Pinpoint the cell where the given text exists, returning its [X, Y] midpoint coordinate. 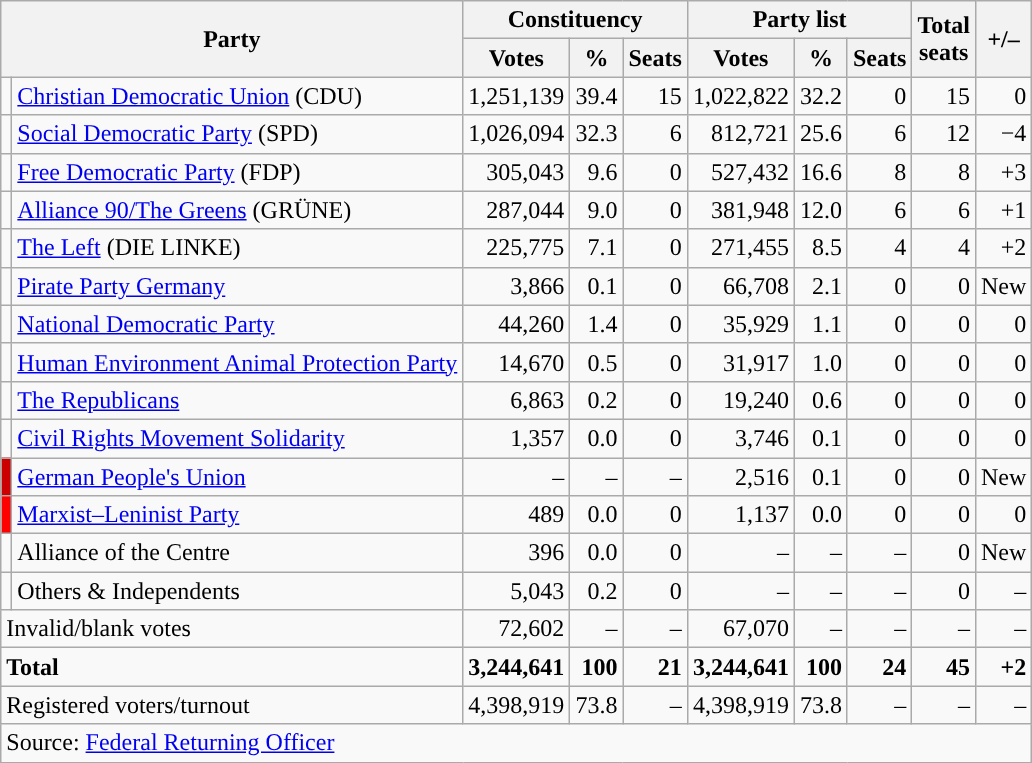
1.0 [820, 362]
Pirate Party Germany [238, 286]
24 [879, 667]
39.4 [596, 96]
305,043 [516, 172]
14,670 [516, 362]
66,708 [740, 286]
6,863 [516, 400]
489 [516, 515]
1,251,139 [516, 96]
The Left (DIE LINKE) [238, 248]
225,775 [516, 248]
32.2 [820, 96]
Party list [800, 20]
1.1 [820, 324]
Others & Independents [238, 591]
Registered voters/turnout [232, 705]
9.0 [596, 210]
+3 [1003, 172]
527,432 [740, 172]
Totalseats [944, 39]
1,026,094 [516, 134]
0.6 [820, 400]
5,043 [516, 591]
35,929 [740, 324]
Human Environment Animal Protection Party [238, 362]
381,948 [740, 210]
19,240 [740, 400]
12.0 [820, 210]
Civil Rights Movement Solidarity [238, 438]
8.5 [820, 248]
396 [516, 553]
1,022,822 [740, 96]
32.3 [596, 134]
Total [232, 667]
Alliance of the Centre [238, 553]
−4 [1003, 134]
National Democratic Party [238, 324]
+/– [1003, 39]
1.4 [596, 324]
0.5 [596, 362]
1,357 [516, 438]
25.6 [820, 134]
271,455 [740, 248]
Source: Federal Returning Officer [516, 743]
287,044 [516, 210]
3,866 [516, 286]
Marxist–Leninist Party [238, 515]
Invalid/blank votes [232, 629]
Party [232, 39]
21 [655, 667]
7.1 [596, 248]
Social Democratic Party (SPD) [238, 134]
72,602 [516, 629]
2,516 [740, 477]
12 [944, 134]
44,260 [516, 324]
67,070 [740, 629]
German People's Union [238, 477]
1,137 [740, 515]
The Republicans [238, 400]
Free Democratic Party (FDP) [238, 172]
+1 [1003, 210]
16.6 [820, 172]
812,721 [740, 134]
Christian Democratic Union (CDU) [238, 96]
9.6 [596, 172]
Alliance 90/The Greens (GRÜNE) [238, 210]
2.1 [820, 286]
Constituency [576, 20]
31,917 [740, 362]
45 [944, 667]
3,746 [740, 438]
